Find where the given text appears and provide that cell's center as [X, Y] coordinate. 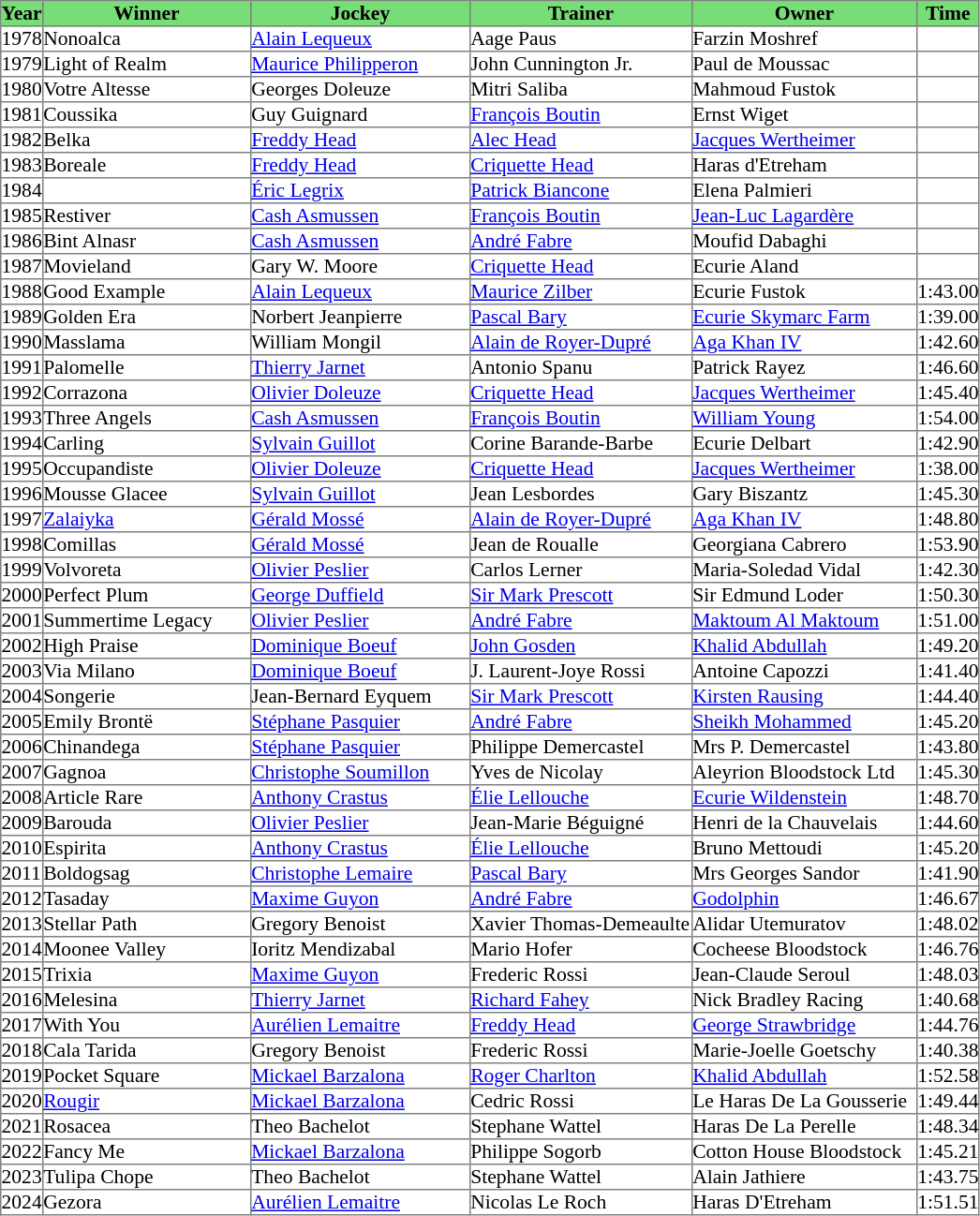
William Mongil [360, 343]
Owner [804, 13]
Trainer [581, 13]
1:53.90 [948, 545]
2002 [22, 646]
Trixia [146, 974]
2009 [22, 823]
Philippe Sogorb [581, 1152]
1:48.80 [948, 519]
2018 [22, 1051]
1:46.76 [948, 950]
Paul de Moussac [804, 64]
Ioritz Mendizabal [360, 950]
Éric Legrix [360, 191]
Christophe Lemaire [360, 873]
Christophe Soumillon [360, 772]
Norbert Jeanpierre [360, 317]
1:48.34 [948, 1126]
Ecurie Fustok [804, 292]
Summertime Legacy [146, 620]
1:38.00 [948, 468]
1:50.30 [948, 596]
1:52.58 [948, 1075]
1:51.00 [948, 620]
Occupandiste [146, 468]
1991 [22, 367]
1999 [22, 570]
George Duffield [360, 596]
Barouda [146, 823]
1986 [22, 242]
Godolphin [804, 899]
Georges Doleuze [360, 90]
2003 [22, 671]
1992 [22, 393]
2016 [22, 1001]
Votre Altesse [146, 90]
Gezora [146, 1203]
1990 [22, 343]
Gary Biszantz [804, 495]
Ecurie Delbart [804, 444]
Jean-Bernard Eyquem [360, 697]
1:41.40 [948, 671]
1:46.60 [948, 367]
2007 [22, 772]
1988 [22, 292]
Patrick Biancone [581, 191]
Moonee Valley [146, 950]
Richard Fahey [581, 1001]
Gagnoa [146, 772]
Fancy Me [146, 1152]
Jean-Marie Béguigné [581, 823]
Tulipa Chope [146, 1177]
Zalaiyka [146, 519]
Light of Realm [146, 64]
1982 [22, 141]
1979 [22, 64]
Alain Jathiere [804, 1177]
2011 [22, 873]
Nonoalca [146, 39]
Rosacea [146, 1126]
Palomelle [146, 367]
1989 [22, 317]
Ecurie Wildenstein [804, 798]
2017 [22, 1025]
Tasaday [146, 899]
1:43.75 [948, 1177]
Aleyrion Bloodstock Ltd [804, 772]
Cala Tarida [146, 1051]
1:54.00 [948, 418]
1:45.21 [948, 1152]
2024 [22, 1203]
Aage Paus [581, 39]
1978 [22, 39]
2004 [22, 697]
2010 [22, 849]
Kirsten Rausing [804, 697]
2020 [22, 1102]
Sir Edmund Loder [804, 596]
Mitri Saliba [581, 90]
1:51.51 [948, 1203]
Yves de Nicolay [581, 772]
1994 [22, 444]
Jean-Luc Lagardère [804, 215]
1996 [22, 495]
Corine Barande-Barbe [581, 444]
1984 [22, 191]
2015 [22, 974]
2021 [22, 1126]
1995 [22, 468]
Boldogsag [146, 873]
Jean Lesbordes [581, 495]
2023 [22, 1177]
Volvoreta [146, 570]
1:48.70 [948, 798]
John Cunnington Jr. [581, 64]
Carling [146, 444]
Georgiana Cabrero [804, 545]
1:41.90 [948, 873]
Good Example [146, 292]
1987 [22, 266]
1:44.40 [948, 697]
Restiver [146, 215]
2012 [22, 899]
Emily Brontë [146, 721]
1:43.80 [948, 748]
William Young [804, 418]
Year [22, 13]
Masslama [146, 343]
1997 [22, 519]
Movieland [146, 266]
Mario Hofer [581, 950]
Golden Era [146, 317]
Maktoum Al Maktoum [804, 620]
Philippe Demercastel [581, 748]
Farzin Moshref [804, 39]
Cotton House Bloodstock [804, 1152]
Jean de Roualle [581, 545]
Cedric Rossi [581, 1102]
1985 [22, 215]
Ecurie Aland [804, 266]
Mahmoud Fustok [804, 90]
1:42.60 [948, 343]
Three Angels [146, 418]
2005 [22, 721]
Pocket Square [146, 1075]
Roger Charlton [581, 1075]
1:44.76 [948, 1025]
Coussika [146, 114]
Alec Head [581, 141]
Stellar Path [146, 924]
1981 [22, 114]
George Strawbridge [804, 1025]
1:45.40 [948, 393]
Gary W. Moore [360, 266]
Cocheese Bloodstock [804, 950]
1:49.44 [948, 1102]
Mousse Glacee [146, 495]
Via Milano [146, 671]
Nick Bradley Racing [804, 1001]
1:43.00 [948, 292]
Guy Guignard [360, 114]
1983 [22, 165]
Boreale [146, 165]
Espirita [146, 849]
Belka [146, 141]
Bint Alnasr [146, 242]
Maurice Zilber [581, 292]
1:48.02 [948, 924]
1:48.03 [948, 974]
Winner [146, 13]
2022 [22, 1152]
Le Haras De La Gousserie [804, 1102]
Maria-Soledad Vidal [804, 570]
Ecurie Skymarc Farm [804, 317]
1:39.00 [948, 317]
2019 [22, 1075]
1:46.67 [948, 899]
1:40.68 [948, 1001]
2001 [22, 620]
Haras d'Etreham [804, 165]
Article Rare [146, 798]
Mrs Georges Sandor [804, 873]
1:44.60 [948, 823]
1:40.38 [948, 1051]
Elena Palmieri [804, 191]
Sheikh Mohammed [804, 721]
Melesina [146, 1001]
Alidar Utemuratov [804, 924]
1998 [22, 545]
Marie-Joelle Goetschy [804, 1051]
Patrick Rayez [804, 367]
Haras De La Perelle [804, 1126]
Perfect Plum [146, 596]
1:42.30 [948, 570]
Haras D'Etreham [804, 1203]
Rougir [146, 1102]
Chinandega [146, 748]
2014 [22, 950]
John Gosden [581, 646]
1:42.90 [948, 444]
Xavier Thomas-Demeaulte [581, 924]
Bruno Mettoudi [804, 849]
1:49.20 [948, 646]
Henri de la Chauvelais [804, 823]
Songerie [146, 697]
Jockey [360, 13]
Jean-Claude Seroul [804, 974]
1980 [22, 90]
2000 [22, 596]
Antoine Capozzi [804, 671]
Nicolas Le Roch [581, 1203]
High Praise [146, 646]
2013 [22, 924]
Moufid Dabaghi [804, 242]
J. Laurent-Joye Rossi [581, 671]
2006 [22, 748]
With You [146, 1025]
Antonio Spanu [581, 367]
Comillas [146, 545]
Maurice Philipperon [360, 64]
2008 [22, 798]
Mrs P. Demercastel [804, 748]
Corrazona [146, 393]
Carlos Lerner [581, 570]
1993 [22, 418]
Ernst Wiget [804, 114]
Time [948, 13]
